Return the [x, y] coordinate for the center point of the cell that contains the specified text.  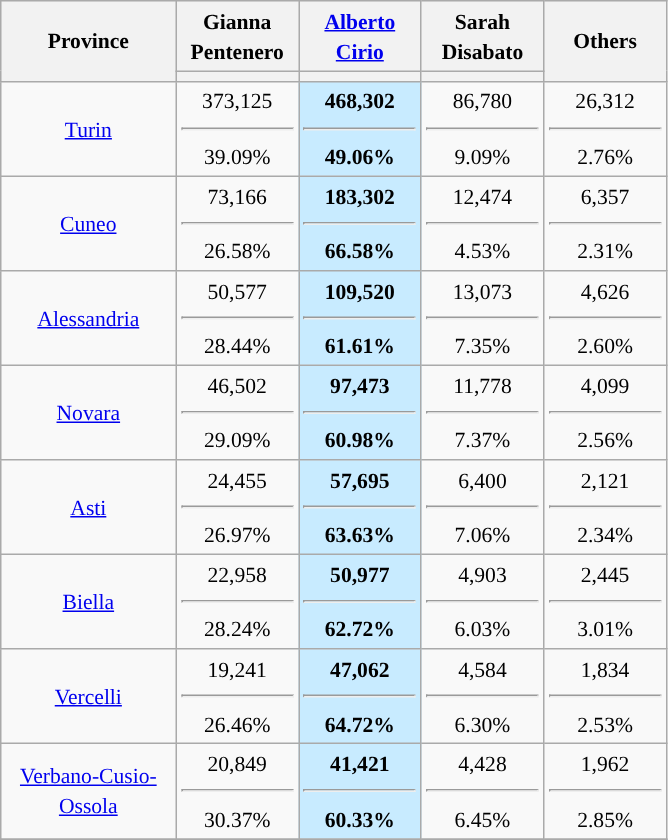
20,849 30.37% [238, 792]
468,302 49.06% [360, 128]
4,903 6.03% [482, 602]
46,502 29.09% [238, 412]
Alberto Cirio [360, 36]
2,121 2.34% [606, 508]
Biella [88, 602]
13,073 7.35% [482, 318]
Asti [88, 508]
6,400 7.06% [482, 508]
4,584 6.30% [482, 698]
2,445 3.01% [606, 602]
4,626 2.60% [606, 318]
Alessandria [88, 318]
47,062 64.72% [360, 698]
Turin [88, 128]
6,357 2.31% [606, 224]
Province [88, 41]
26,312 2.76% [606, 128]
4,428 6.45% [482, 792]
50,577 28.44% [238, 318]
41,421 60.33% [360, 792]
183,302 66.58% [360, 224]
73,166 26.58% [238, 224]
Sarah Disabato [482, 36]
22,958 28.24% [238, 602]
19,241 26.46% [238, 698]
1,962 2.85% [606, 792]
12,474 4.53% [482, 224]
4,099 2.56% [606, 412]
11,778 7.37% [482, 412]
Novara [88, 412]
Cuneo [88, 224]
109,520 61.61% [360, 318]
Verbano-Cusio-Ossola [88, 792]
Gianna Pentenero [238, 36]
50,977 62.72% [360, 602]
Vercelli [88, 698]
86,780 9.09% [482, 128]
373,125 39.09% [238, 128]
1,834 2.53% [606, 698]
Others [606, 41]
97,473 60.98% [360, 412]
57,695 63.63% [360, 508]
24,455 26.97% [238, 508]
